Scan for the cell matching the given text and deliver its [x, y] coordinate at center. 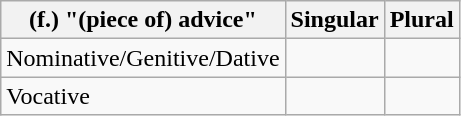
Singular [334, 20]
Nominative/Genitive/Dative [143, 58]
Vocative [143, 96]
Plural [422, 20]
(f.) "(piece of) advice" [143, 20]
